Detect which cell encompasses the target text, then output its (x, y) center coordinate. 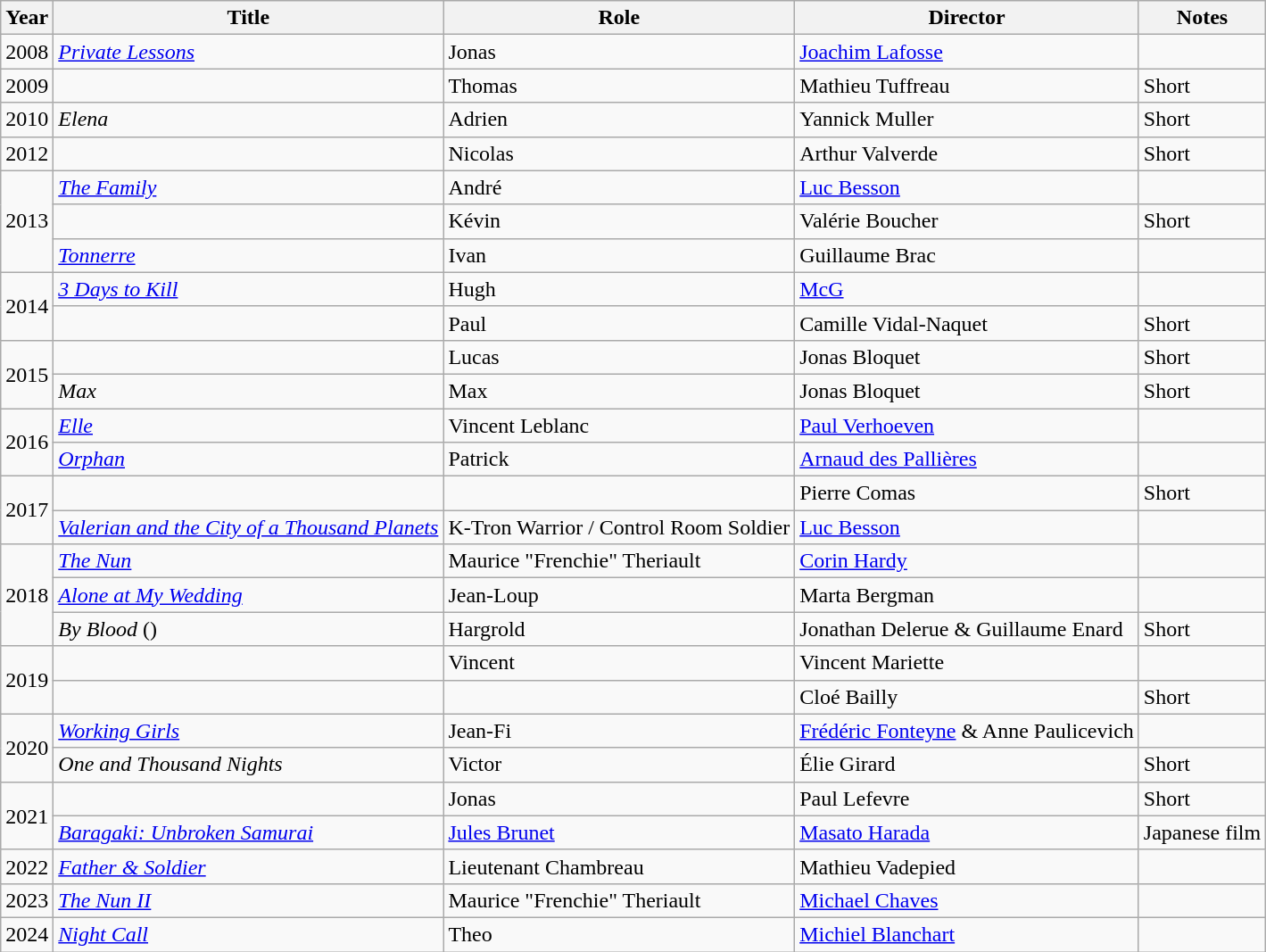
Hugh (619, 289)
Director (967, 18)
Working Girls (248, 731)
Nicolas (619, 153)
Mathieu Tuffreau (967, 86)
2021 (27, 815)
Michael Chaves (967, 900)
Private Lessons (248, 52)
2008 (27, 52)
Vincent Leblanc (619, 426)
Tonnerre (248, 255)
Paul Lefevre (967, 799)
Father & Soldier (248, 866)
Notes (1202, 18)
Jules Brunet (619, 832)
Frédéric Fonteyne & Anne Paulicevich (967, 731)
2019 (27, 680)
2016 (27, 443)
2010 (27, 120)
2018 (27, 595)
Élie Girard (967, 765)
Lucas (619, 357)
Elle (248, 426)
Arnaud des Pallières (967, 459)
2015 (27, 374)
Role (619, 18)
2009 (27, 86)
Paul Verhoeven (967, 426)
The Family (248, 187)
Joachim Lafosse (967, 52)
Yannick Muller (967, 120)
Theo (619, 934)
The Nun (248, 561)
Jean-Loup (619, 595)
2014 (27, 306)
Jonathan Delerue & Guillaume Enard (967, 629)
Ivan (619, 255)
Cloé Bailly (967, 697)
Thomas (619, 86)
McG (967, 289)
Elena (248, 120)
André (619, 187)
2024 (27, 934)
Japanese film (1202, 832)
Patrick (619, 459)
Lieutenant Chambreau (619, 866)
K-Tron Warrior / Control Room Soldier (619, 527)
Jean-Fi (619, 731)
2023 (27, 900)
Kévin (619, 221)
By Blood () (248, 629)
Valérie Boucher (967, 221)
Baragaki: Unbroken Samurai (248, 832)
2022 (27, 866)
2012 (27, 153)
Mathieu Vadepied (967, 866)
2017 (27, 510)
Year (27, 18)
Victor (619, 765)
Pierre Comas (967, 493)
Camille Vidal-Naquet (967, 323)
2013 (27, 221)
One and Thousand Nights (248, 765)
Vincent Mariette (967, 663)
2020 (27, 748)
The Nun II (248, 900)
Adrien (619, 120)
Marta Bergman (967, 595)
Vincent (619, 663)
3 Days to Kill (248, 289)
Alone at My Wedding (248, 595)
Guillaume Brac (967, 255)
Title (248, 18)
Arthur Valverde (967, 153)
Night Call (248, 934)
Corin Hardy (967, 561)
Orphan (248, 459)
Michiel Blanchart (967, 934)
Hargrold (619, 629)
Masato Harada (967, 832)
Paul (619, 323)
Valerian and the City of a Thousand Planets (248, 527)
